Detect which cell encompasses the target text, then output its (x, y) center coordinate. 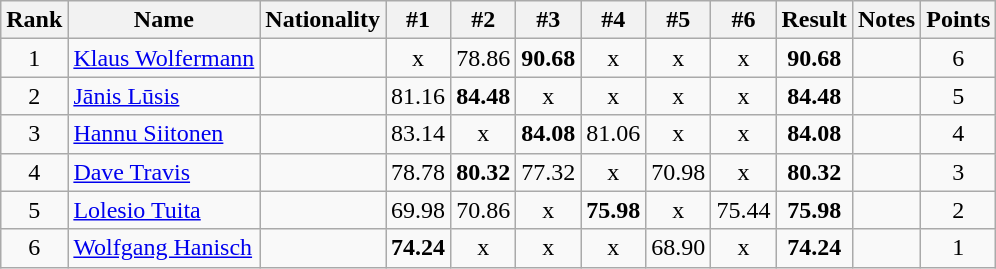
81.16 (418, 96)
Notes (886, 20)
70.86 (484, 210)
#2 (484, 20)
68.90 (678, 248)
Jānis Lūsis (164, 96)
69.98 (418, 210)
78.86 (484, 58)
Dave Travis (164, 172)
77.32 (548, 172)
Klaus Wolfermann (164, 58)
Hannu Siitonen (164, 134)
#6 (744, 20)
Nationality (323, 20)
78.78 (418, 172)
#3 (548, 20)
Result (814, 20)
#4 (614, 20)
Points (958, 20)
#1 (418, 20)
Name (164, 20)
Wolfgang Hanisch (164, 248)
70.98 (678, 172)
81.06 (614, 134)
83.14 (418, 134)
Rank (34, 20)
#5 (678, 20)
75.44 (744, 210)
Lolesio Tuita (164, 210)
